Pinpoint the cell where the given text exists, returning its [x, y] midpoint coordinate. 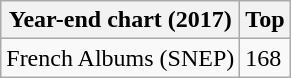
Year-end chart (2017) [120, 20]
French Albums (SNEP) [120, 58]
Top [265, 20]
168 [265, 58]
